Search for the cell housing the specified text and yield its [x, y] center coordinate. 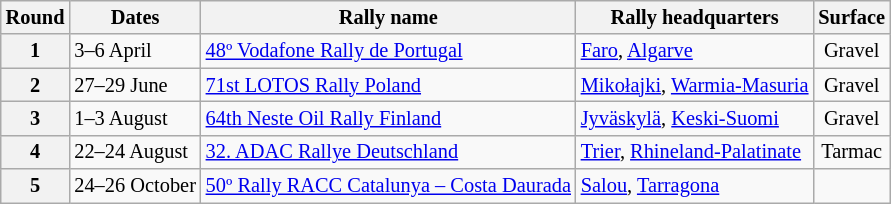
Round [36, 17]
Surface [851, 17]
22–24 August [134, 152]
3–6 April [134, 51]
Trier, Rhineland-Palatinate [695, 152]
2 [36, 85]
1–3 August [134, 118]
Faro, Algarve [695, 51]
1 [36, 51]
5 [36, 186]
48º Vodafone Rally de Portugal [388, 51]
64th Neste Oil Rally Finland [388, 118]
Rally headquarters [695, 17]
Jyväskylä, Keski-Suomi [695, 118]
32. ADAC Rallye Deutschland [388, 152]
Salou, Tarragona [695, 186]
3 [36, 118]
27–29 June [134, 85]
Rally name [388, 17]
71st LOTOS Rally Poland [388, 85]
Tarmac [851, 152]
4 [36, 152]
Dates [134, 17]
50º Rally RACC Catalunya – Costa Daurada [388, 186]
24–26 October [134, 186]
Mikołajki, Warmia-Masuria [695, 85]
